Return (X, Y) of the center of cell containing provided text 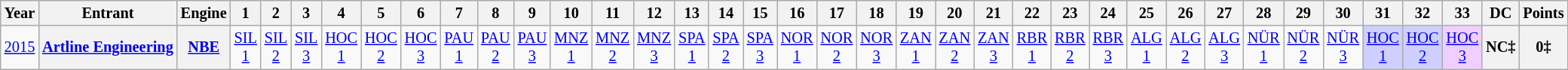
PAU1 (458, 47)
17 (837, 13)
14 (725, 13)
SIL2 (276, 47)
MNZ3 (654, 47)
NÜR1 (1263, 47)
NOR3 (876, 47)
18 (876, 13)
ZAN2 (954, 47)
NÜR2 (1304, 47)
4 (341, 13)
NÜR3 (1343, 47)
ZAN1 (916, 47)
PAU3 (532, 47)
Points (1543, 13)
15 (760, 13)
2015 (20, 47)
13 (692, 13)
25 (1147, 13)
32 (1423, 13)
ALG2 (1186, 47)
29 (1304, 13)
Artline Engineering (108, 47)
SPA3 (760, 47)
0‡ (1543, 47)
31 (1383, 13)
RBR3 (1108, 47)
19 (916, 13)
DC (1500, 13)
7 (458, 13)
SIL3 (306, 47)
RBR2 (1070, 47)
1 (246, 13)
RBR1 (1032, 47)
SPA2 (725, 47)
28 (1263, 13)
SIL1 (246, 47)
PAU2 (496, 47)
24 (1108, 13)
11 (612, 13)
Engine (204, 13)
27 (1224, 13)
NOR1 (798, 47)
Entrant (108, 13)
8 (496, 13)
SPA1 (692, 47)
MNZ2 (612, 47)
2 (276, 13)
30 (1343, 13)
ZAN3 (994, 47)
33 (1462, 13)
26 (1186, 13)
NC‡ (1500, 47)
Year (20, 13)
9 (532, 13)
20 (954, 13)
3 (306, 13)
12 (654, 13)
10 (571, 13)
5 (381, 13)
23 (1070, 13)
NBE (204, 47)
22 (1032, 13)
6 (421, 13)
MNZ1 (571, 47)
NOR2 (837, 47)
ALG1 (1147, 47)
ALG3 (1224, 47)
21 (994, 13)
16 (798, 13)
